Pinpoint the cell where the given text exists, returning its [x, y] midpoint coordinate. 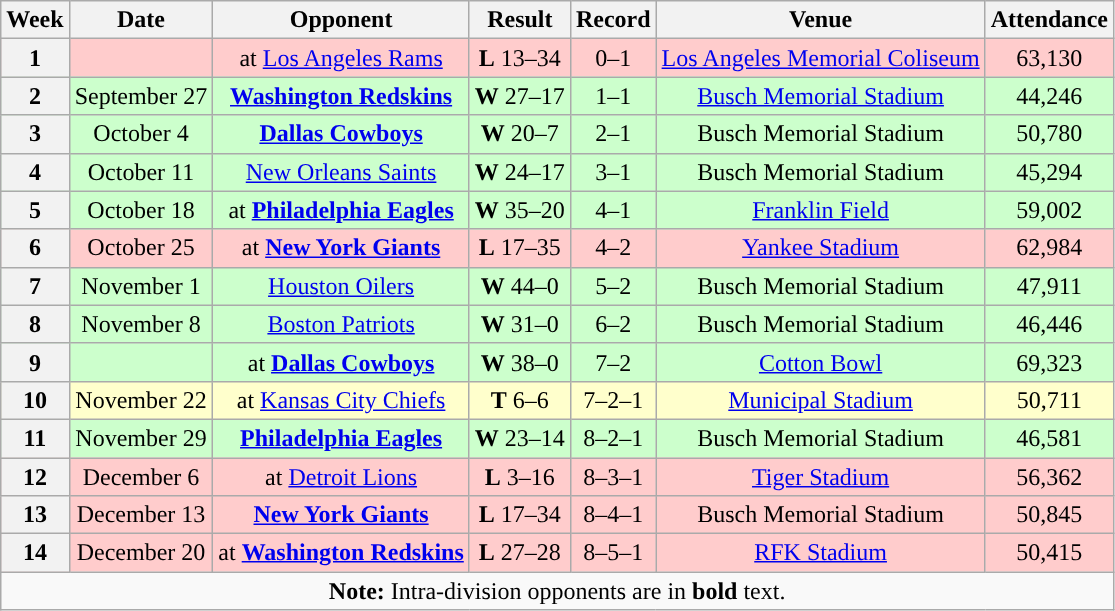
Cotton Bowl [820, 362]
L 27–28 [520, 553]
2–1 [613, 134]
6–2 [613, 324]
69,323 [1049, 362]
December 6 [141, 477]
7 [35, 286]
Result [520, 20]
W 44–0 [520, 286]
at Philadelphia Eagles [341, 210]
8–5–1 [613, 553]
Yankee Stadium [820, 248]
56,362 [1049, 477]
5–2 [613, 286]
3–1 [613, 172]
13 [35, 515]
W 20–7 [520, 134]
50,415 [1049, 553]
50,845 [1049, 515]
November 8 [141, 324]
14 [35, 553]
6 [35, 248]
11 [35, 438]
December 20 [141, 553]
Boston Patriots [341, 324]
46,581 [1049, 438]
Houston Oilers [341, 286]
Week [35, 20]
59,002 [1049, 210]
at Los Angeles Rams [341, 58]
Date [141, 20]
October 18 [141, 210]
November 22 [141, 400]
October 4 [141, 134]
L 17–35 [520, 248]
W 27–17 [520, 96]
at New York Giants [341, 248]
10 [35, 400]
Franklin Field [820, 210]
September 27 [141, 96]
December 13 [141, 515]
1 [35, 58]
4–1 [613, 210]
7–2–1 [613, 400]
at Detroit Lions [341, 477]
4–2 [613, 248]
Los Angeles Memorial Coliseum [820, 58]
63,130 [1049, 58]
7–2 [613, 362]
L 3–16 [520, 477]
62,984 [1049, 248]
Venue [820, 20]
Opponent [341, 20]
Note: Intra-division opponents are in bold text. [558, 591]
November 1 [141, 286]
W 24–17 [520, 172]
W 38–0 [520, 362]
2 [35, 96]
50,780 [1049, 134]
50,711 [1049, 400]
8–4–1 [613, 515]
Record [613, 20]
W 35–20 [520, 210]
Municipal Stadium [820, 400]
46,446 [1049, 324]
12 [35, 477]
October 25 [141, 248]
8–3–1 [613, 477]
L 13–34 [520, 58]
45,294 [1049, 172]
November 29 [141, 438]
47,911 [1049, 286]
44,246 [1049, 96]
at Dallas Cowboys [341, 362]
RFK Stadium [820, 553]
New York Giants [341, 515]
W 23–14 [520, 438]
New Orleans Saints [341, 172]
4 [35, 172]
5 [35, 210]
9 [35, 362]
October 11 [141, 172]
Tiger Stadium [820, 477]
Attendance [1049, 20]
1–1 [613, 96]
T 6–6 [520, 400]
W 31–0 [520, 324]
8 [35, 324]
Dallas Cowboys [341, 134]
at Kansas City Chiefs [341, 400]
Philadelphia Eagles [341, 438]
L 17–34 [520, 515]
Washington Redskins [341, 96]
0–1 [613, 58]
8–2–1 [613, 438]
3 [35, 134]
at Washington Redskins [341, 553]
